Scan for the cell matching the given text and deliver its [X, Y] coordinate at center. 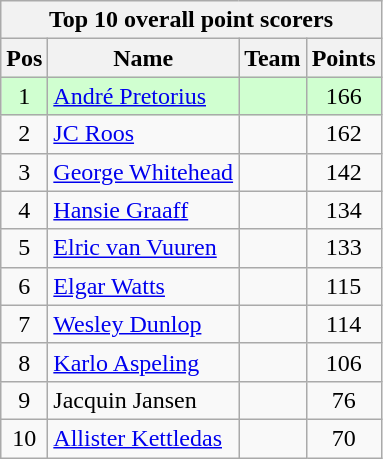
Wesley Dunlop [144, 324]
115 [344, 286]
70 [344, 438]
Jacquin Jansen [144, 400]
6 [24, 286]
133 [344, 248]
114 [344, 324]
76 [344, 400]
Hansie Graaff [144, 210]
Team [273, 58]
134 [344, 210]
5 [24, 248]
9 [24, 400]
George Whitehead [144, 172]
Top 10 overall point scorers [191, 20]
JC Roos [144, 134]
3 [24, 172]
166 [344, 96]
2 [24, 134]
Pos [24, 58]
106 [344, 362]
Elgar Watts [144, 286]
Elric van Vuuren [144, 248]
10 [24, 438]
Allister Kettledas [144, 438]
162 [344, 134]
4 [24, 210]
André Pretorius [144, 96]
142 [344, 172]
Name [144, 58]
Karlo Aspeling [144, 362]
7 [24, 324]
Points [344, 58]
8 [24, 362]
1 [24, 96]
